Output the [X, Y] coordinate of the center of the cell containing the given text.  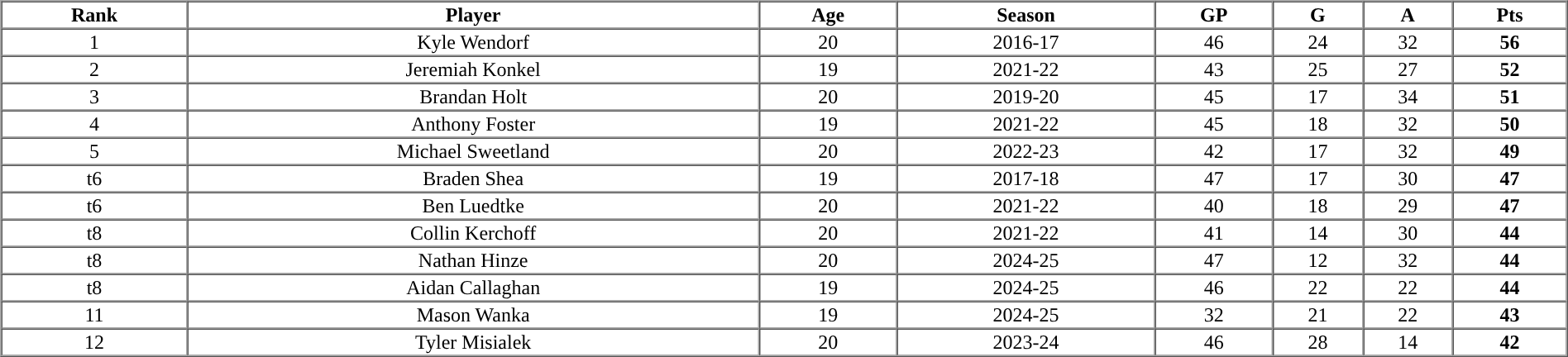
5 [94, 150]
4 [94, 124]
2017-18 [1026, 178]
Pts [1510, 15]
34 [1408, 96]
Season [1026, 15]
Anthony Foster [473, 124]
Brandan Holt [473, 96]
40 [1214, 205]
21 [1318, 314]
27 [1408, 69]
28 [1318, 342]
Nathan Hinze [473, 259]
56 [1510, 41]
Aidan Callaghan [473, 288]
11 [94, 314]
50 [1510, 124]
Kyle Wendorf [473, 41]
29 [1408, 205]
Mason Wanka [473, 314]
52 [1510, 69]
Collin Kerchoff [473, 233]
G [1318, 15]
Tyler Misialek [473, 342]
1 [94, 41]
Age [829, 15]
24 [1318, 41]
2023-24 [1026, 342]
Braden Shea [473, 178]
GP [1214, 15]
Michael Sweetland [473, 150]
41 [1214, 233]
2016-17 [1026, 41]
51 [1510, 96]
3 [94, 96]
A [1408, 15]
25 [1318, 69]
2 [94, 69]
49 [1510, 150]
2019-20 [1026, 96]
2022-23 [1026, 150]
Player [473, 15]
Jeremiah Konkel [473, 69]
Ben Luedtke [473, 205]
Rank [94, 15]
